Detect which cell encompasses the target text, then output its (x, y) center coordinate. 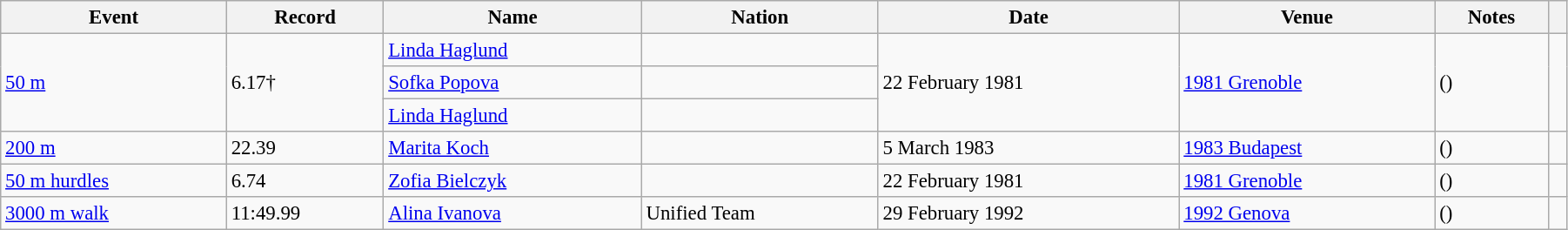
Notes (1491, 17)
1983 Budapest (1307, 148)
29 February 1992 (1029, 213)
6.74 (305, 181)
200 m (114, 148)
Alina Ivanova (513, 213)
50 m (114, 84)
Unified Team (760, 213)
22.39 (305, 148)
Sofka Popova (513, 83)
Marita Koch (513, 148)
11:49.99 (305, 213)
Nation (760, 17)
Date (1029, 17)
Venue (1307, 17)
Record (305, 17)
1992 Genova (1307, 213)
Name (513, 17)
3000 m walk (114, 213)
50 m hurdles (114, 181)
Zofia Bielczyk (513, 181)
Event (114, 17)
5 March 1983 (1029, 148)
6.17† (305, 84)
